From the cell containing the given text, extract its center point as (X, Y) coordinate. 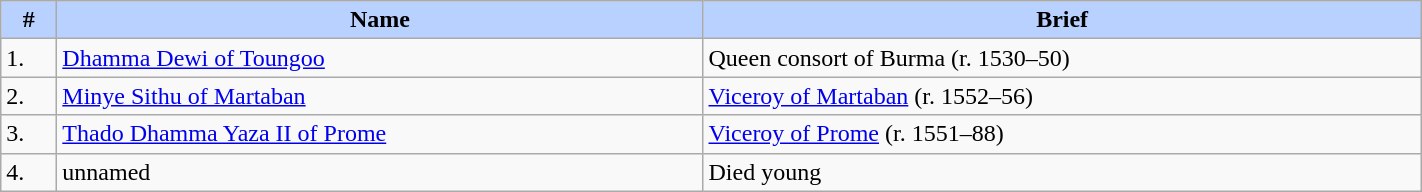
3. (29, 134)
Dhamma Dewi of Toungoo (380, 58)
Died young (1062, 172)
unnamed (380, 172)
Viceroy of Prome (r. 1551–88) (1062, 134)
Name (380, 20)
# (29, 20)
4. (29, 172)
Viceroy of Martaban (r. 1552–56) (1062, 96)
1. (29, 58)
2. (29, 96)
Queen consort of Burma (r. 1530–50) (1062, 58)
Minye Sithu of Martaban (380, 96)
Brief (1062, 20)
Thado Dhamma Yaza II of Prome (380, 134)
